Provide the [X, Y] coordinate of the cell's center where the given text is located.  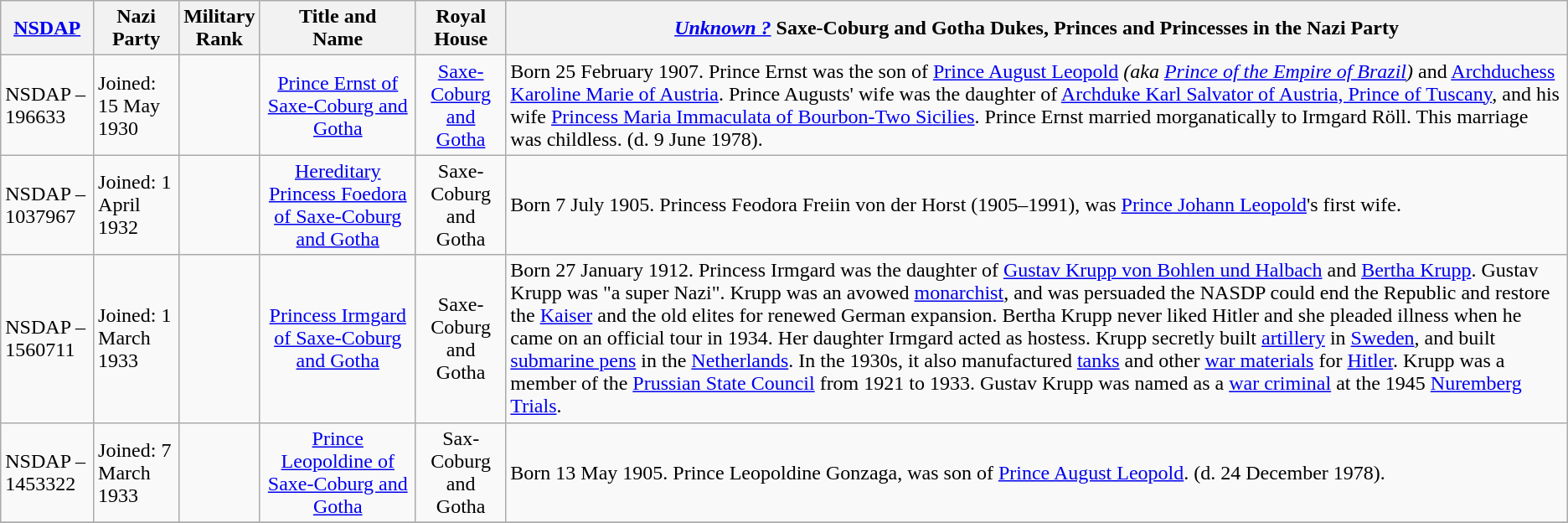
Born 7 July 1905. Princess Feodora Freiin von der Horst (1905–1991), was Prince Johann Leopold's first wife. [1037, 205]
Joined: 1 April 1932 [137, 205]
Joined: 7 March 1933 [137, 473]
NSDAP – 196633 [47, 106]
Prince Leopoldine of Saxe-Coburg and Gotha [338, 473]
Nazi Party [137, 28]
MilitaryRank [219, 28]
Title andName [338, 28]
Hereditary Princess Foedora of Saxe-Coburg and Gotha [338, 205]
RoyalHouse [461, 28]
Sax-Coburg and Gotha [461, 473]
NSDAP [47, 28]
NSDAP – 1560711 [47, 339]
Princess Irmgard of Saxe-Coburg and Gotha [338, 339]
NSDAP – 1453322 [47, 473]
Joined: 1 March 1933 [137, 339]
Unknown ? Saxe-Coburg and Gotha Dukes, Princes and Princesses in the Nazi Party [1037, 28]
Prince Ernst of Saxe-Coburg and Gotha [338, 106]
Born 13 May 1905. Prince Leopoldine Gonzaga, was son of Prince August Leopold. (d. 24 December 1978). [1037, 473]
Joined: 15 May 1930 [137, 106]
NSDAP – 1037967 [47, 205]
